Scan for the cell matching the given text and deliver its (X, Y) coordinate at center. 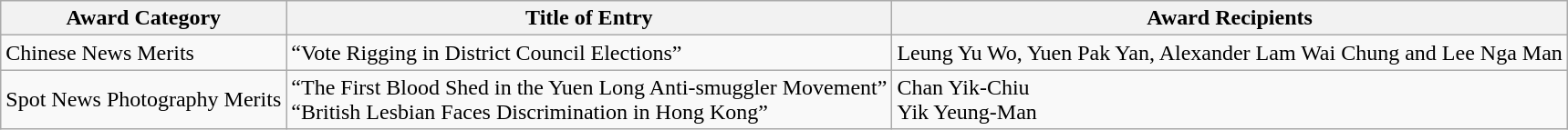
Chinese News Merits (144, 53)
“Vote Rigging in District Council Elections” (589, 53)
“The First Blood Shed in the Yuen Long Anti-smuggler Movement”“British Lesbian Faces Discrimination in Hong Kong” (589, 100)
Award Recipients (1230, 18)
Spot News Photography Merits (144, 100)
Chan Yik-ChiuYik Yeung-Man (1230, 100)
Award Category (144, 18)
Title of Entry (589, 18)
Leung Yu Wo, Yuen Pak Yan, Alexander Lam Wai Chung and Lee Nga Man (1230, 53)
